Provide the [x, y] coordinate of the cell's center where the given text is located.  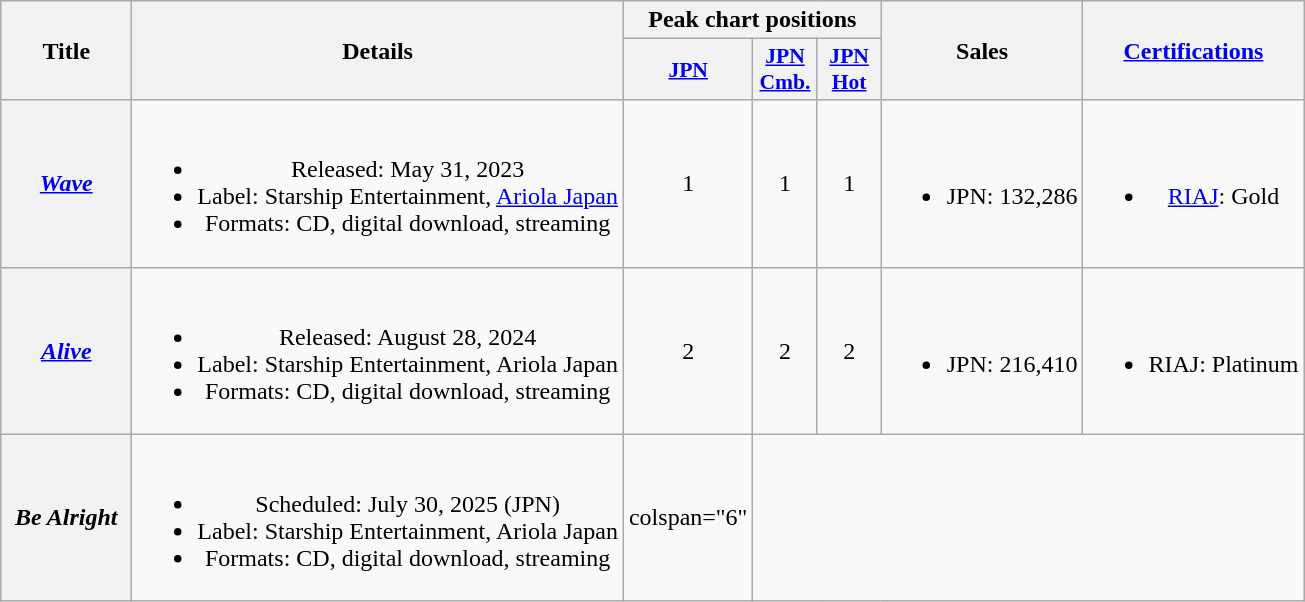
RIAJ: Gold [1194, 184]
Certifications [1194, 50]
Released: May 31, 2023Label: Starship Entertainment, Ariola JapanFormats: CD, digital download, streaming [378, 184]
Details [378, 50]
colspan="6" [688, 518]
Peak chart positions [752, 20]
JPNHot [849, 70]
JPNCmb. [785, 70]
JPN [688, 70]
Released: August 28, 2024Label: Starship Entertainment, Ariola JapanFormats: CD, digital download, streaming [378, 350]
JPN: 132,286 [982, 184]
Title [66, 50]
RIAJ: Platinum [1194, 350]
Alive [66, 350]
JPN: 216,410 [982, 350]
Scheduled: July 30, 2025 (JPN)Label: Starship Entertainment, Ariola JapanFormats: CD, digital download, streaming [378, 518]
Wave [66, 184]
Sales [982, 50]
Be Alright [66, 518]
